Search for the cell housing the specified text and yield its (X, Y) center coordinate. 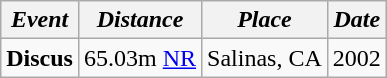
Date (356, 20)
2002 (356, 58)
Event (40, 20)
65.03m NR (140, 58)
Salinas, CA (265, 58)
Discus (40, 58)
Distance (140, 20)
Place (265, 20)
